Identify which cell holds the provided text, then report its [X, Y] central coordinate. 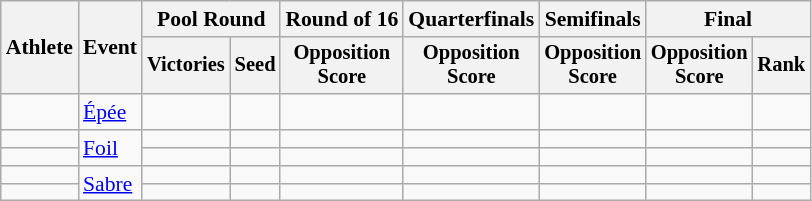
Épée [110, 112]
Quarterfinals [471, 19]
Event [110, 48]
Round of 16 [342, 19]
Pool Round [211, 19]
Victories [186, 66]
Foil [110, 148]
Seed [256, 66]
Final [728, 19]
Athlete [40, 48]
Rank [782, 66]
Semifinals [592, 19]
